From the cell containing the given text, extract its center point as (X, Y) coordinate. 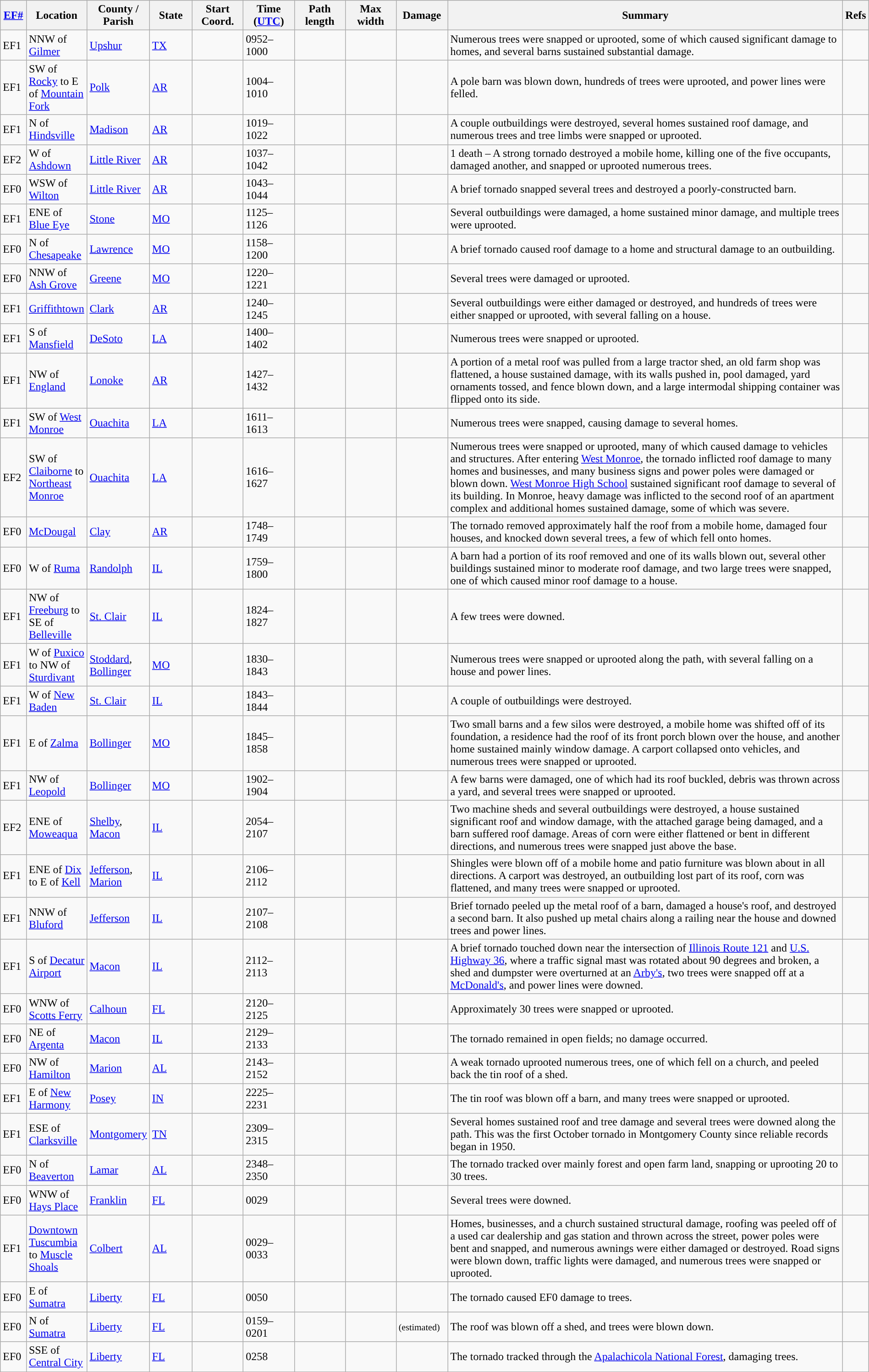
ENE of Dix to E of Kell (57, 876)
Clark (118, 308)
N of Hindsville (57, 129)
Jefferson (118, 918)
NW of Freeburg to SE of Belleville (57, 616)
NNW of Ash Grove (57, 279)
0029 (269, 1200)
Numerous trees were snapped, causing damage to several homes. (645, 423)
E of Zalma (57, 743)
1830–1843 (269, 665)
DeSoto (118, 338)
Stone (118, 219)
Upshur (118, 45)
TX (170, 45)
1824–1827 (269, 616)
TN (170, 1134)
Stoddard, Bollinger (118, 665)
Refs (856, 16)
S of Mansfield (57, 338)
1043–1044 (269, 189)
Time (UTC) (269, 16)
McDougal (57, 532)
Numerous trees were snapped or uprooted. (645, 338)
2309–2315 (269, 1134)
A pole barn was blown down, hundreds of trees were uprooted, and power lines were felled. (645, 87)
Lonoke (118, 381)
0050 (269, 1297)
A weak tornado uprooted numerous trees, one of which fell on a church, and peeled back the tin roof of a shed. (645, 1068)
1427–1432 (269, 381)
0159–0201 (269, 1327)
Lamar (118, 1170)
1748–1749 (269, 532)
Downtown Tuscumbia to Muscle Shoals (57, 1249)
2120–2125 (269, 1009)
N of Chesapeake (57, 249)
Marion (118, 1068)
Damage (422, 16)
Madison (118, 129)
A brief tornado snapped several trees and destroyed a poorly-constructed barn. (645, 189)
The tornado remained in open fields; no damage occurred. (645, 1038)
Several trees were downed. (645, 1200)
Several outbuildings were damaged, a home sustained minor damage, and multiple trees were uprooted. (645, 219)
NNW of Gilmer (57, 45)
W of Ruma (57, 568)
Several outbuildings were either damaged or destroyed, and hundreds of trees were either snapped or uprooted, with several falling on a house. (645, 308)
0029–0033 (269, 1249)
NNW of Bluford (57, 918)
2143–2152 (269, 1068)
1037–1042 (269, 160)
1843–1844 (269, 701)
1400–1402 (269, 338)
A couple outbuildings were destroyed, several homes sustained roof damage, and numerous trees and tree limbs were snapped or uprooted. (645, 129)
Calhoun (118, 1009)
1158–1200 (269, 249)
NE of Argenta (57, 1038)
1759–1800 (269, 568)
1616–1627 (269, 478)
The tornado caused EF0 damage to trees. (645, 1297)
Path length (320, 16)
NW of England (57, 381)
Griffithtown (57, 308)
1611–1613 (269, 423)
1902–1904 (269, 785)
NW of Leopold (57, 785)
E of New Harmony (57, 1098)
2129–2133 (269, 1038)
Colbert (118, 1249)
ENE of Blue Eye (57, 219)
A few trees were downed. (645, 616)
2225–2231 (269, 1098)
1220–1221 (269, 279)
Shelby, Macon (118, 827)
WNW of Scotts Ferry (57, 1009)
1019–1022 (269, 129)
ESE of Clarksville (57, 1134)
The tornado tracked through the Apalachicola National Forest, damaging trees. (645, 1356)
A few barns were damaged, one of which had its roof buckled, debris was thrown across a yard, and several trees were snapped or uprooted. (645, 785)
NW of Hamilton (57, 1068)
Numerous trees were snapped or uprooted along the path, with several falling on a house and power lines. (645, 665)
SSE of Central City (57, 1356)
Jefferson, Marion (118, 876)
Approximately 30 trees were snapped or uprooted. (645, 1009)
The tin roof was blown off a barn, and many trees were snapped or uprooted. (645, 1098)
1240–1245 (269, 308)
SW of Rocky to E of Mountain Fork (57, 87)
1125–1126 (269, 219)
Lawrence (118, 249)
W of New Baden (57, 701)
Location (57, 16)
S of Decatur Airport (57, 967)
Polk (118, 87)
The tornado tracked over mainly forest and open farm land, snapping or uprooting 20 to 30 trees. (645, 1170)
1004–1010 (269, 87)
State (170, 16)
1 death – A strong tornado destroyed a mobile home, killing one of the five occupants, damaged another, and snapped or uprooted numerous trees. (645, 160)
2348–2350 (269, 1170)
Several trees were damaged or uprooted. (645, 279)
A couple of outbuildings were destroyed. (645, 701)
Montgomery (118, 1134)
0952–1000 (269, 45)
W of Ashdown (57, 160)
2054–2107 (269, 827)
(estimated) (422, 1327)
N of Sumatra (57, 1327)
0258 (269, 1356)
2112–2113 (269, 967)
N of Beaverton (57, 1170)
SW of Claiborne to Northeast Monroe (57, 478)
Randolph (118, 568)
2106–2112 (269, 876)
Max width (370, 16)
IN (170, 1098)
ENE of Moweaqua (57, 827)
Posey (118, 1098)
W of Puxico to NW of Sturdivant (57, 665)
A brief tornado caused roof damage to a home and structural damage to an outbuilding. (645, 249)
Start Coord. (218, 16)
1845–1858 (269, 743)
Numerous trees were snapped or uprooted, some of which caused significant damage to homes, and several barns sustained substantial damage. (645, 45)
County / Parish (118, 16)
WNW of Hays Place (57, 1200)
Clay (118, 532)
The roof was blown off a shed, and trees were blown down. (645, 1327)
Summary (645, 16)
Greene (118, 279)
Franklin (118, 1200)
EF# (14, 16)
SW of West Monroe (57, 423)
E of Sumatra (57, 1297)
WSW of Wilton (57, 189)
2107–2108 (269, 918)
